Extract the (x, y) coordinate from the center of the cell holding the provided text.  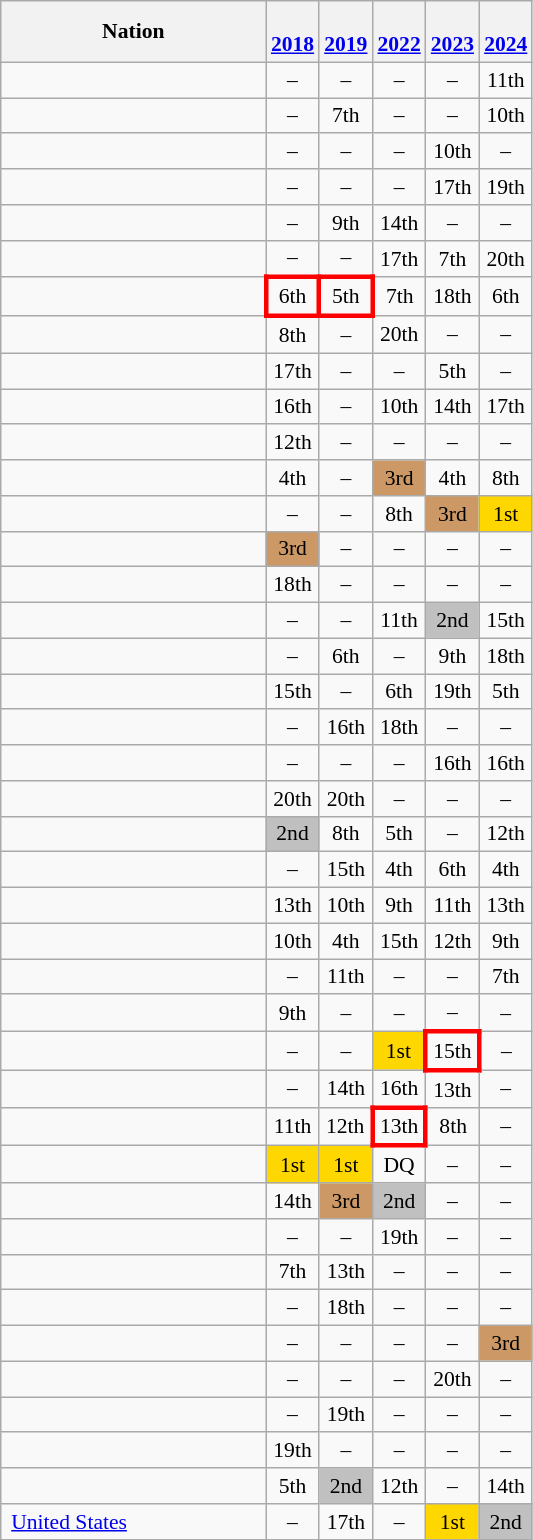
Nation (134, 32)
2023 (452, 32)
DQ (398, 1164)
2024 (506, 32)
2019 (346, 32)
2018 (292, 32)
United States (134, 1522)
2022 (398, 32)
